Detect which cell encompasses the target text, then output its [X, Y] center coordinate. 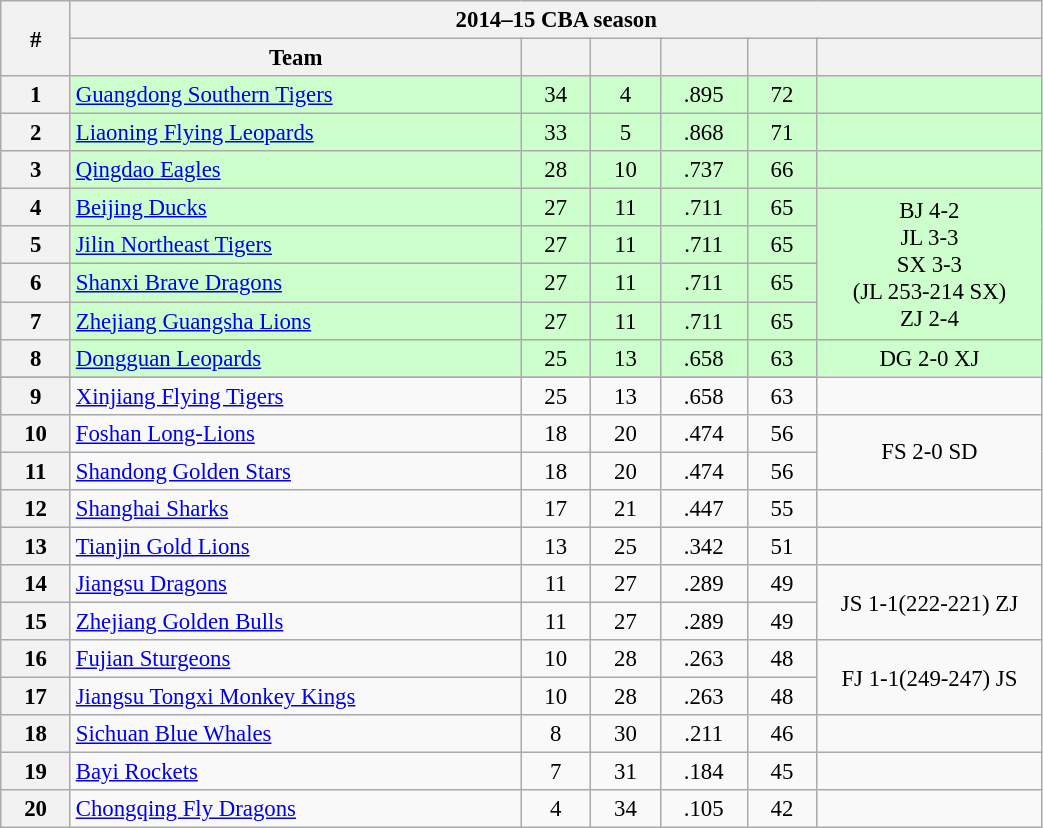
2014–15 CBA season [556, 20]
.737 [704, 170]
.868 [704, 133]
Jilin Northeast Tigers [295, 245]
55 [782, 509]
FJ 1-1(249-247) JS [930, 678]
42 [782, 809]
Team [295, 58]
Zhejiang Golden Bulls [295, 621]
.342 [704, 546]
Chongqing Fly Dragons [295, 809]
14 [36, 584]
.184 [704, 772]
6 [36, 283]
Foshan Long-Lions [295, 433]
45 [782, 772]
Bayi Rockets [295, 772]
Qingdao Eagles [295, 170]
FS 2-0 SD [930, 452]
Jiangsu Tongxi Monkey Kings [295, 697]
Xinjiang Flying Tigers [295, 396]
21 [626, 509]
Liaoning Flying Leopards [295, 133]
Guangdong Southern Tigers [295, 95]
JS 1-1(222-221) ZJ [930, 602]
.447 [704, 509]
Sichuan Blue Whales [295, 734]
9 [36, 396]
BJ 4-2JL 3-3SX 3-3(JL 253-214 SX)ZJ 2-4 [930, 264]
51 [782, 546]
12 [36, 509]
.895 [704, 95]
3 [36, 170]
.105 [704, 809]
Dongguan Leopards [295, 358]
1 [36, 95]
Tianjin Gold Lions [295, 546]
30 [626, 734]
33 [556, 133]
Shandong Golden Stars [295, 471]
19 [36, 772]
Shanghai Sharks [295, 509]
66 [782, 170]
Jiangsu Dragons [295, 584]
Beijing Ducks [295, 208]
72 [782, 95]
16 [36, 659]
Fujian Sturgeons [295, 659]
Zhejiang Guangsha Lions [295, 321]
Shanxi Brave Dragons [295, 283]
15 [36, 621]
46 [782, 734]
.211 [704, 734]
31 [626, 772]
71 [782, 133]
DG 2-0 XJ [930, 358]
# [36, 38]
2 [36, 133]
